Capture the cell that displays the provided text and extract its (X, Y) central coordinate. 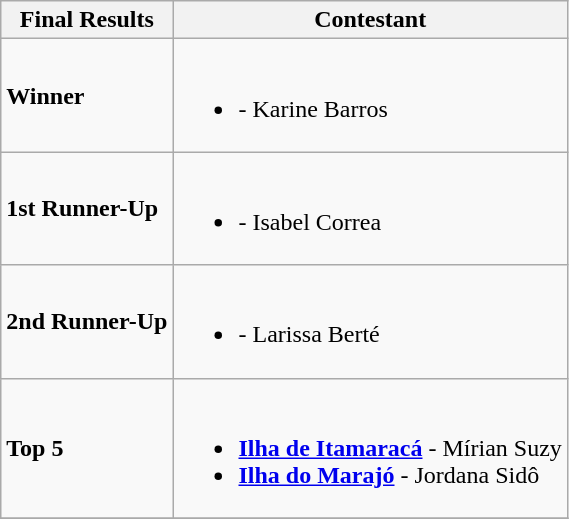
- Isabel Correa (370, 208)
1st Runner-Up (87, 208)
- Larissa Berté (370, 322)
Final Results (87, 20)
Ilha de Itamaracá - Mírian Suzy Ilha do Marajó - Jordana Sidô (370, 448)
- Karine Barros (370, 96)
2nd Runner-Up (87, 322)
Top 5 (87, 448)
Contestant (370, 20)
Winner (87, 96)
